Return the (X, Y) coordinate for the center point of the cell that contains the specified text.  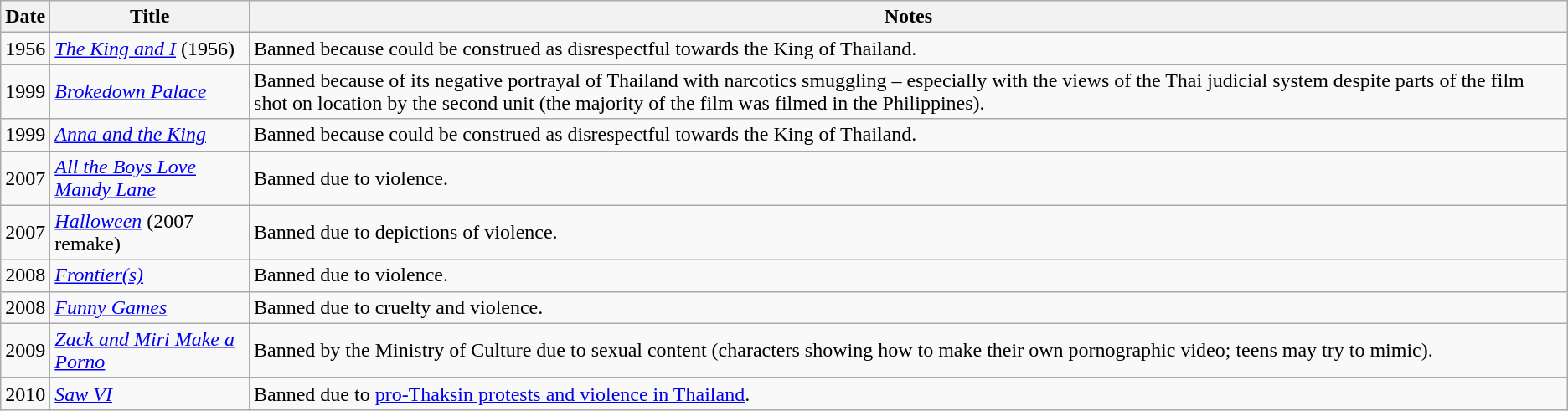
2009 (25, 350)
Notes (909, 17)
Title (150, 17)
Zack and Miri Make a Porno (150, 350)
Banned due to cruelty and violence. (909, 307)
2010 (25, 393)
Anna and the King (150, 135)
Banned by the Ministry of Culture due to sexual content (characters showing how to make their own pornographic video; teens may try to mimic). (909, 350)
Frontier(s) (150, 275)
Date (25, 17)
1956 (25, 49)
Saw VI (150, 393)
The King and I (1956) (150, 49)
Banned due to depictions of violence. (909, 233)
Funny Games (150, 307)
All the Boys Love Mandy Lane (150, 177)
Banned due to pro-Thaksin protests and violence in Thailand. (909, 393)
Brokedown Palace (150, 92)
Halloween (2007 remake) (150, 233)
